Scan for the cell matching the given text and deliver its (x, y) coordinate at center. 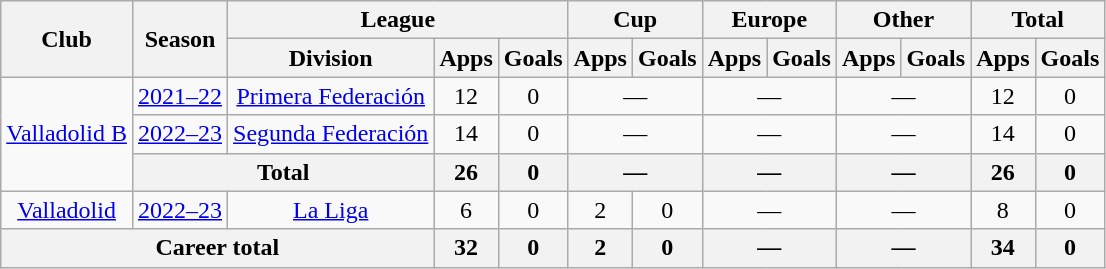
Valladolid B (67, 134)
Club (67, 39)
8 (1003, 210)
Other (903, 20)
6 (466, 210)
Division (331, 58)
Europe (769, 20)
Cup (635, 20)
Career total (218, 248)
La Liga (331, 210)
32 (466, 248)
League (398, 20)
2021–22 (180, 96)
Primera Federación (331, 96)
Valladolid (67, 210)
Season (180, 39)
34 (1003, 248)
Segunda Federación (331, 134)
